Capture the cell that displays the provided text and extract its (x, y) central coordinate. 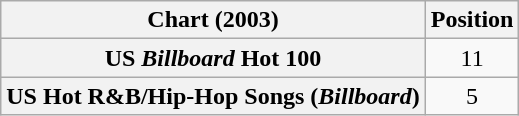
11 (472, 58)
Chart (2003) (213, 20)
US Billboard Hot 100 (213, 58)
US Hot R&B/Hip-Hop Songs (Billboard) (213, 96)
Position (472, 20)
5 (472, 96)
